Detect which cell encompasses the target text, then output its [x, y] center coordinate. 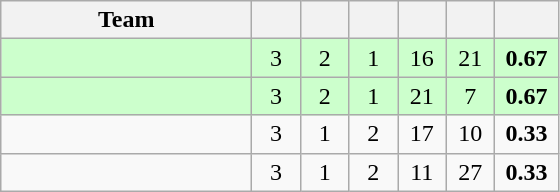
7 [470, 96]
17 [422, 134]
16 [422, 58]
10 [470, 134]
27 [470, 172]
11 [422, 172]
Team [126, 20]
